Determine the (x, y) coordinate at the center of the cell enclosing the given text.  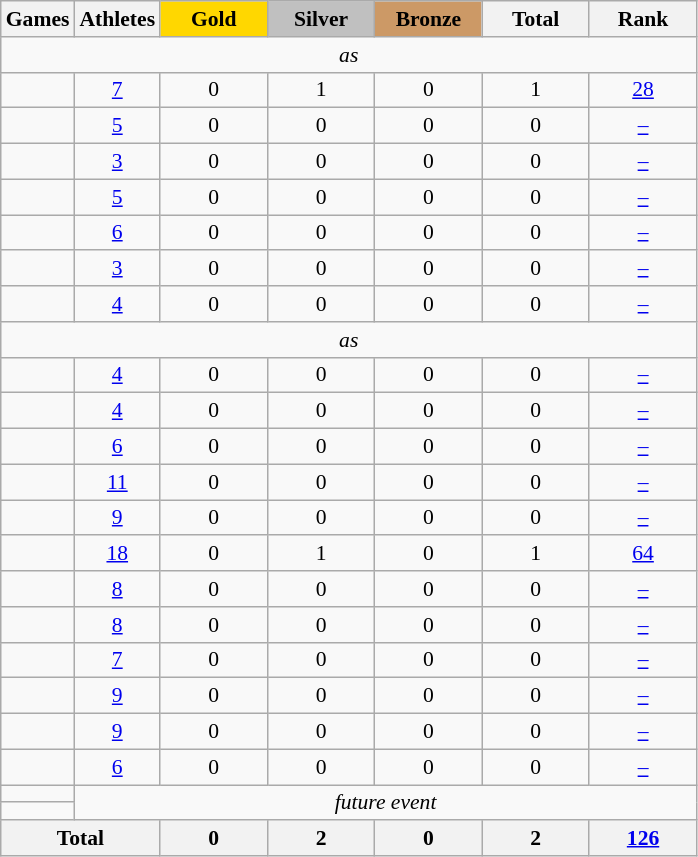
future event (385, 803)
18 (117, 554)
28 (642, 90)
Rank (642, 19)
64 (642, 554)
Athletes (117, 19)
Bronze (428, 19)
11 (117, 482)
Silver (320, 19)
Gold (214, 19)
126 (642, 839)
Games (38, 19)
